Return the (X, Y) coordinate for the center point of the cell that contains the specified text.  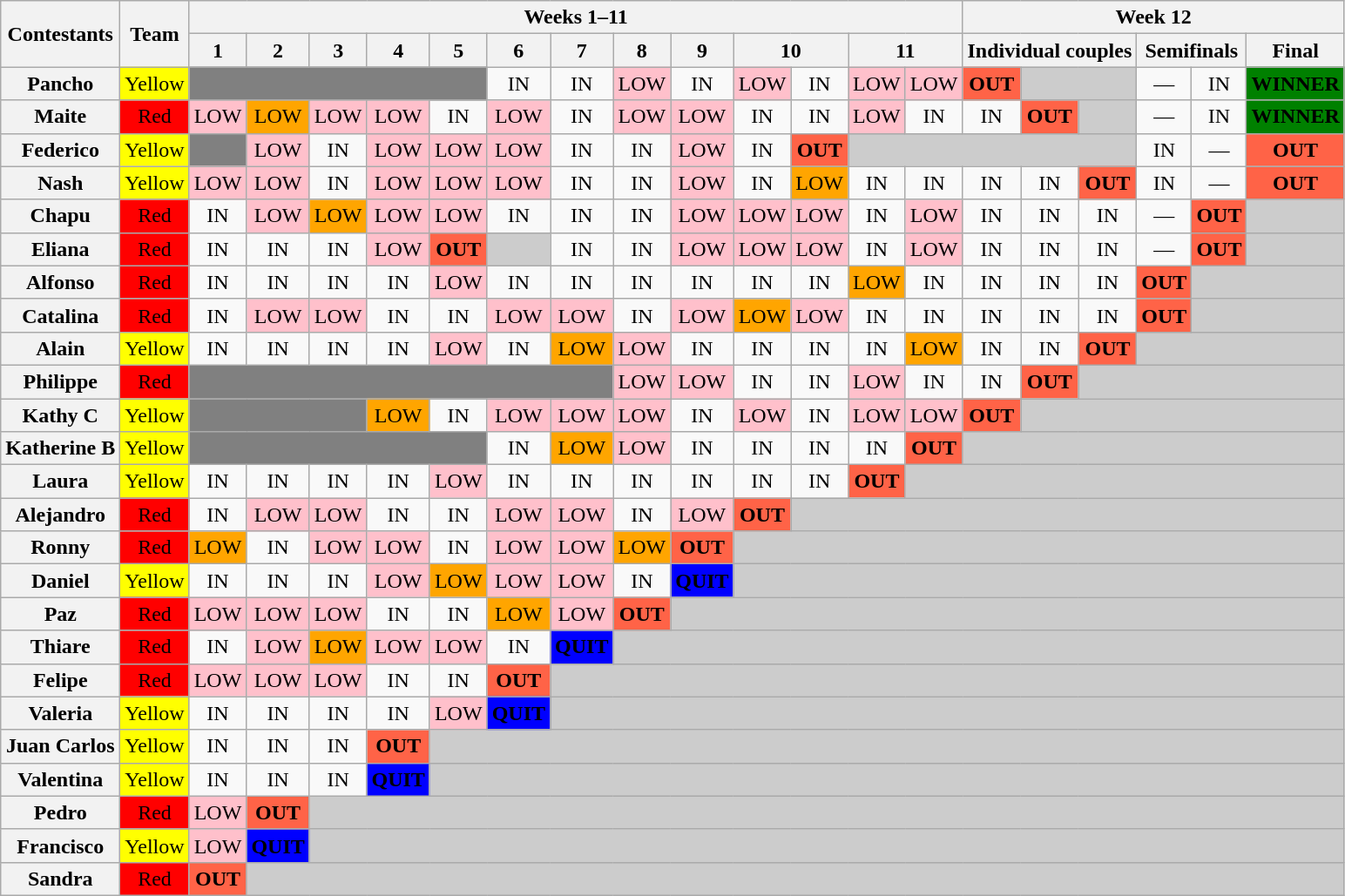
Pedro (61, 812)
Chapu (61, 216)
1 (218, 51)
Alejandro (61, 515)
8 (642, 51)
Alfonso (61, 282)
Francisco (61, 845)
Thiare (61, 647)
3 (338, 51)
Contestants (61, 34)
Valentina (61, 779)
2 (278, 51)
Felipe (61, 680)
Week 12 (1153, 17)
11 (906, 51)
Kathy C (61, 415)
Nash (61, 183)
Valeria (61, 713)
Individual couples (1050, 51)
Philippe (61, 381)
Katherine B (61, 448)
4 (398, 51)
Eliana (61, 249)
9 (702, 51)
Team (155, 34)
7 (582, 51)
6 (518, 51)
10 (791, 51)
Sandra (61, 879)
Federico (61, 150)
Paz (61, 614)
Final (1295, 51)
Catalina (61, 315)
Pancho (61, 84)
5 (458, 51)
Weeks 1–11 (576, 17)
Ronny (61, 548)
Juan Carlos (61, 746)
Laura (61, 482)
Alain (61, 348)
Daniel (61, 581)
Maite (61, 117)
Semifinals (1192, 51)
